Pinpoint the cell where the given text exists, returning its (x, y) midpoint coordinate. 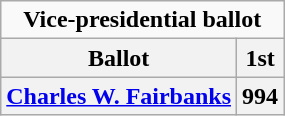
1st (260, 58)
Vice-presidential ballot (142, 20)
994 (260, 96)
Ballot (119, 58)
Charles W. Fairbanks (119, 96)
